Output the (X, Y) coordinate of the center of the cell containing the given text.  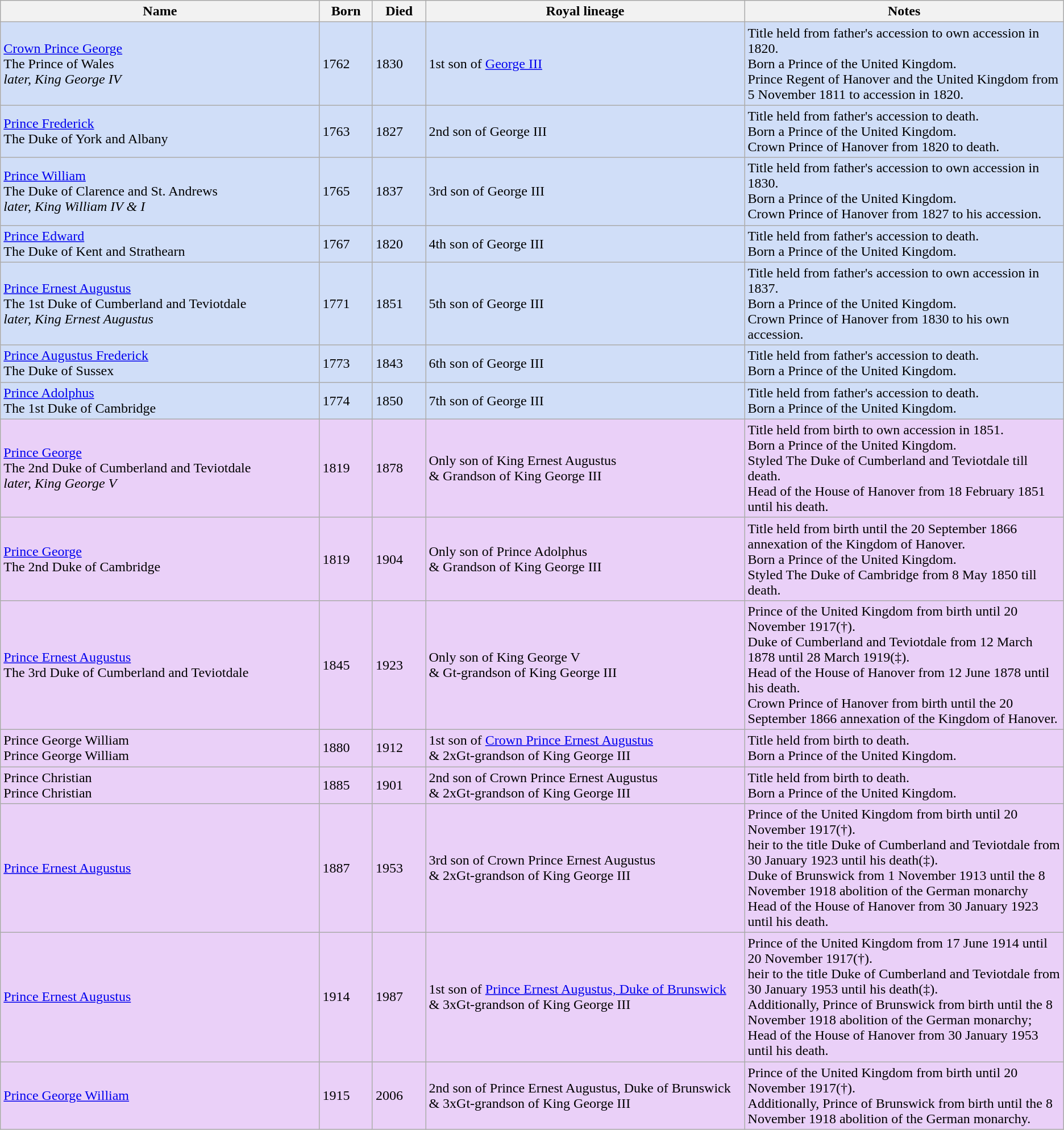
1845 (346, 665)
1762 (346, 64)
1827 (399, 131)
1820 (399, 243)
Title held from father's accession to own accession in 1830.Born a Prince of the United Kingdom.Crown Prince of Hanover from 1827 to his accession. (904, 191)
3rd son of George III (585, 191)
1765 (346, 191)
1st son of Prince Ernest Augustus, Duke of Brunswick& 3xGt-grandson of King George III (585, 997)
1987 (399, 997)
Notes (904, 11)
1767 (346, 243)
Prince Frederick The Duke of York and Albany (160, 131)
1923 (399, 665)
1843 (399, 364)
Died (399, 11)
7th son of George III (585, 400)
1773 (346, 364)
Prince George William (160, 1096)
2006 (399, 1096)
Prince George William Prince George William (160, 748)
1771 (346, 304)
2nd son of Prince Ernest Augustus, Duke of Brunswick& 3xGt-grandson of King George III (585, 1096)
1914 (346, 997)
1880 (346, 748)
6th son of George III (585, 364)
1830 (399, 64)
Royal lineage (585, 11)
Prince George The 2nd Duke of Cumberland and Teviotdalelater, King George V (160, 468)
1850 (399, 400)
1878 (399, 468)
1774 (346, 400)
3rd son of Crown Prince Ernest Augustus& 2xGt-grandson of King George III (585, 869)
Crown Prince George The Prince of Waleslater, King George IV (160, 64)
1837 (399, 191)
1912 (399, 748)
1904 (399, 559)
Only son of King George V& Gt-grandson of King George III (585, 665)
4th son of George III (585, 243)
Prince Adolphus The 1st Duke of Cambridge (160, 400)
1915 (346, 1096)
Prince Christian Prince Christian (160, 784)
Prince Ernest Augustus The 3rd Duke of Cumberland and Teviotdale (160, 665)
1763 (346, 131)
1st son of Crown Prince Ernest Augustus& 2xGt-grandson of King George III (585, 748)
1st son of George III (585, 64)
1885 (346, 784)
Name (160, 11)
1901 (399, 784)
Prince George The 2nd Duke of Cambridge (160, 559)
Prince Edward The Duke of Kent and Strathearn (160, 243)
Title held from father's accession to death.Born a Prince of the United Kingdom.Crown Prince of Hanover from 1820 to death. (904, 131)
1953 (399, 869)
Prince Ernest Augustus The 1st Duke of Cumberland and Teviotdalelater, King Ernest Augustus (160, 304)
1887 (346, 869)
Prince Augustus Frederick The Duke of Sussex (160, 364)
2nd son of George III (585, 131)
Only son of King Ernest Augustus& Grandson of King George III (585, 468)
Only son of Prince Adolphus& Grandson of King George III (585, 559)
2nd son of Crown Prince Ernest Augustus& 2xGt-grandson of King George III (585, 784)
1851 (399, 304)
Born (346, 11)
Prince William The Duke of Clarence and St. Andrewslater, King William IV & I (160, 191)
5th son of George III (585, 304)
